Detect which cell encompasses the target text, then output its [X, Y] center coordinate. 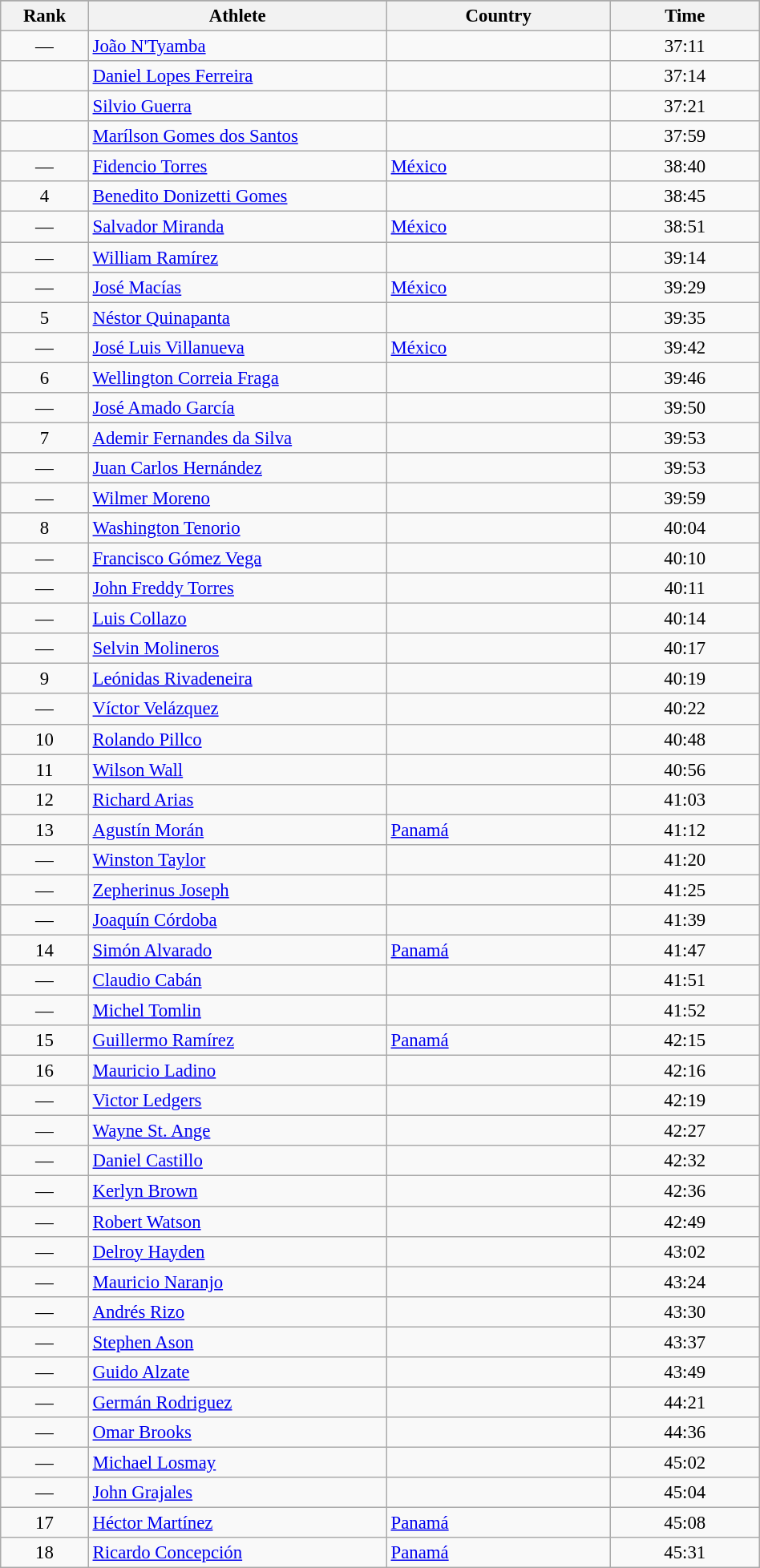
Wellington Correia Fraga [237, 378]
Fidencio Torres [237, 167]
Guido Alzate [237, 1372]
44:21 [685, 1402]
Wayne St. Ange [237, 1131]
45:04 [685, 1493]
9 [45, 679]
Omar Brooks [237, 1433]
Simón Alvarado [237, 950]
38:45 [685, 196]
39:35 [685, 317]
Francisco Gómez Vega [237, 559]
Wilmer Moreno [237, 498]
Michel Tomlin [237, 1011]
Michael Losmay [237, 1462]
18 [45, 1553]
41:12 [685, 830]
42:36 [685, 1191]
14 [45, 950]
10 [45, 739]
39:59 [685, 498]
Robert Watson [237, 1222]
41:52 [685, 1011]
Rank [45, 16]
Country [499, 16]
7 [45, 438]
Silvio Guerra [237, 107]
37:59 [685, 136]
Daniel Lopes Ferreira [237, 76]
Victor Ledgers [237, 1101]
Stephen Ason [237, 1342]
43:37 [685, 1342]
4 [45, 196]
Washington Tenorio [237, 528]
John Grajales [237, 1493]
39:50 [685, 408]
41:47 [685, 950]
Claudio Cabán [237, 980]
Time [685, 16]
Delroy Hayden [237, 1251]
39:14 [685, 257]
40:11 [685, 588]
Víctor Velázquez [237, 709]
38:51 [685, 227]
José Luis Villanueva [237, 347]
Winston Taylor [237, 860]
41:20 [685, 860]
13 [45, 830]
Juan Carlos Hernández [237, 468]
40:17 [685, 649]
38:40 [685, 167]
Néstor Quinapanta [237, 317]
Benedito Donizetti Gomes [237, 196]
Kerlyn Brown [237, 1191]
45:02 [685, 1462]
17 [45, 1523]
Selvin Molineros [237, 649]
Guillermo Ramírez [237, 1041]
José Macías [237, 287]
43:49 [685, 1372]
44:36 [685, 1433]
Leónidas Rivadeneira [237, 679]
40:04 [685, 528]
Wilson Wall [237, 770]
42:27 [685, 1131]
39:29 [685, 287]
40:22 [685, 709]
43:02 [685, 1251]
11 [45, 770]
Zepherinus Joseph [237, 890]
Ademir Fernandes da Silva [237, 438]
William Ramírez [237, 257]
8 [45, 528]
40:10 [685, 559]
40:48 [685, 739]
45:08 [685, 1523]
John Freddy Torres [237, 588]
37:14 [685, 76]
Héctor Martínez [237, 1523]
Ricardo Concepción [237, 1553]
42:19 [685, 1101]
Rolando Pillco [237, 739]
41:39 [685, 920]
39:46 [685, 378]
41:25 [685, 890]
37:11 [685, 46]
12 [45, 799]
Germán Rodriguez [237, 1402]
6 [45, 378]
42:32 [685, 1162]
45:31 [685, 1553]
40:56 [685, 770]
Athlete [237, 16]
Andrés Rizo [237, 1311]
Joaquín Córdoba [237, 920]
41:03 [685, 799]
40:14 [685, 619]
15 [45, 1041]
Daniel Castillo [237, 1162]
Mauricio Ladino [237, 1071]
Salvador Miranda [237, 227]
Richard Arias [237, 799]
40:19 [685, 679]
João N'Tyamba [237, 46]
42:16 [685, 1071]
42:49 [685, 1222]
16 [45, 1071]
37:21 [685, 107]
Mauricio Naranjo [237, 1282]
Marílson Gomes dos Santos [237, 136]
5 [45, 317]
Agustín Morán [237, 830]
42:15 [685, 1041]
Luis Collazo [237, 619]
José Amado García [237, 408]
43:30 [685, 1311]
43:24 [685, 1282]
39:42 [685, 347]
41:51 [685, 980]
